Detect which cell encompasses the target text, then output its (X, Y) center coordinate. 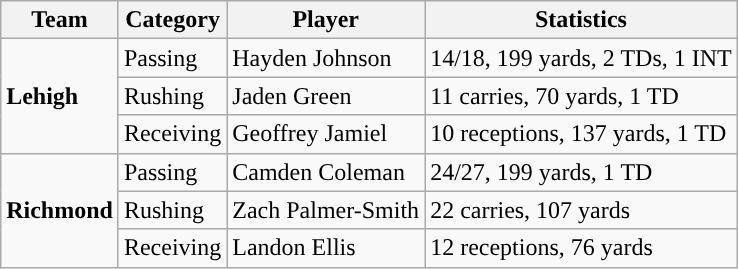
24/27, 199 yards, 1 TD (582, 172)
Landon Ellis (326, 248)
10 receptions, 137 yards, 1 TD (582, 134)
Lehigh (60, 96)
Camden Coleman (326, 172)
11 carries, 70 yards, 1 TD (582, 96)
14/18, 199 yards, 2 TDs, 1 INT (582, 58)
Hayden Johnson (326, 58)
Geoffrey Jamiel (326, 134)
Richmond (60, 210)
Category (172, 20)
Jaden Green (326, 96)
22 carries, 107 yards (582, 210)
12 receptions, 76 yards (582, 248)
Zach Palmer-Smith (326, 210)
Team (60, 20)
Statistics (582, 20)
Player (326, 20)
